Locate the cell with the specified text and output its [X, Y] center coordinate. 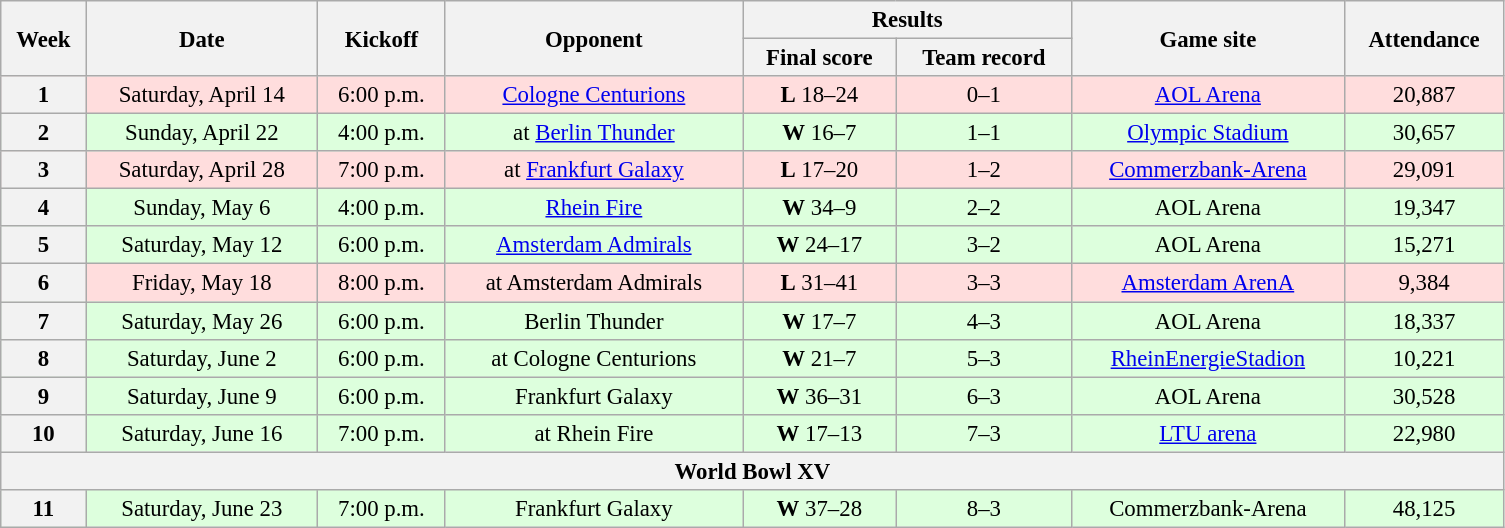
LTU arena [1208, 433]
Berlin Thunder [594, 321]
1–2 [984, 170]
8 [44, 358]
L 18–24 [820, 95]
18,337 [1424, 321]
19,347 [1424, 208]
9 [44, 396]
Friday, May 18 [202, 283]
8:00 p.m. [382, 283]
4 [44, 208]
8–3 [984, 509]
W 17–13 [820, 433]
3 [44, 170]
Final score [820, 58]
10,221 [1424, 358]
W 17–7 [820, 321]
L 31–41 [820, 283]
Saturday, June 9 [202, 396]
Saturday, April 14 [202, 95]
Sunday, April 22 [202, 133]
at Frankfurt Galaxy [594, 170]
L 17–20 [820, 170]
Date [202, 38]
W 16–7 [820, 133]
Saturday, June 16 [202, 433]
6–3 [984, 396]
Saturday, May 12 [202, 245]
Opponent [594, 38]
Saturday, June 2 [202, 358]
Saturday, May 26 [202, 321]
Amsterdam Admirals [594, 245]
48,125 [1424, 509]
Team record [984, 58]
W 21–7 [820, 358]
1 [44, 95]
22,980 [1424, 433]
11 [44, 509]
1–1 [984, 133]
5 [44, 245]
Olympic Stadium [1208, 133]
0–1 [984, 95]
15,271 [1424, 245]
W 37–28 [820, 509]
at Amsterdam Admirals [594, 283]
7–3 [984, 433]
5–3 [984, 358]
3–2 [984, 245]
W 36–31 [820, 396]
4–3 [984, 321]
at Berlin Thunder [594, 133]
Amsterdam ArenA [1208, 283]
Kickoff [382, 38]
9,384 [1424, 283]
2 [44, 133]
RheinEnergieStadion [1208, 358]
Sunday, May 6 [202, 208]
at Cologne Centurions [594, 358]
Cologne Centurions [594, 95]
World Bowl XV [752, 471]
at Rhein Fire [594, 433]
30,528 [1424, 396]
Game site [1208, 38]
3–3 [984, 283]
Rhein Fire [594, 208]
30,657 [1424, 133]
Saturday, June 23 [202, 509]
Attendance [1424, 38]
W 34–9 [820, 208]
6 [44, 283]
10 [44, 433]
Results [908, 20]
20,887 [1424, 95]
Week [44, 38]
Saturday, April 28 [202, 170]
W 24–17 [820, 245]
2–2 [984, 208]
29,091 [1424, 170]
7 [44, 321]
